Return (x, y) of the center of cell containing provided text 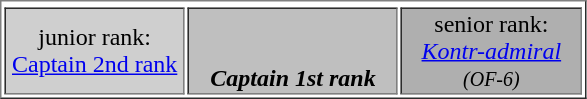
Captain 1st rank (293, 52)
junior rank:Captain 2nd rank (94, 52)
senior rank:Kontr-admiral(OF-6) (491, 52)
